Provide the [X, Y] coordinate of the cell's center where the given text is located.  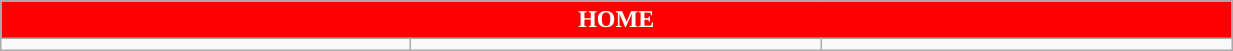
HOME [616, 20]
